Search for the cell housing the specified text and yield its [X, Y] center coordinate. 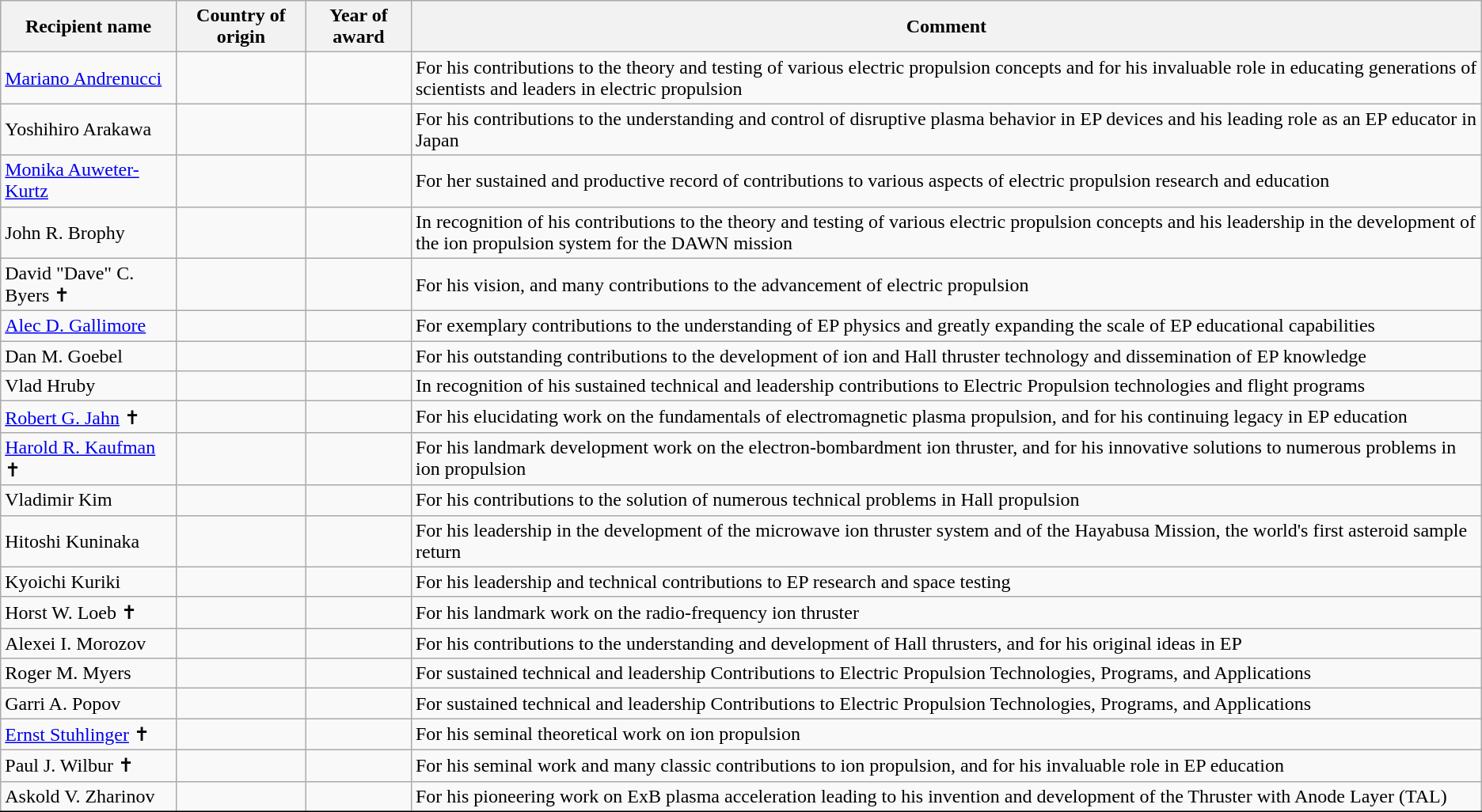
For his outstanding contributions to the development of ion and Hall thruster technology and dissemination of EP knowledge [946, 356]
For his seminal theoretical work on ion propulsion [946, 734]
For his elucidating work on the fundamentals of electromagnetic plasma propulsion, and for his continuing legacy in EP education [946, 417]
Paul J. Wilbur ✝ [89, 765]
Dan M. Goebel [89, 356]
For his contributions to the understanding and control of disruptive plasma behavior in EP devices and his leading role as an EP educator in Japan [946, 130]
For exemplary contributions to the understanding of EP physics and greatly expanding the scale of EP educational capabilities [946, 326]
Kyoichi Kuriki [89, 582]
For his pioneering work on ExB plasma acceleration leading to his invention and development of the Thruster with Anode Layer (TAL) [946, 796]
Ernst Stuhlinger ✝ [89, 734]
Hitoshi Kuninaka [89, 541]
For his landmark development work on the electron-bombardment ion thruster, and for his innovative solutions to numerous problems in ion propulsion [946, 459]
Alexei I. Morozov [89, 643]
Vladimir Kim [89, 500]
John R. Brophy [89, 233]
Askold V. Zharinov [89, 796]
For his seminal work and many classic contributions to ion propulsion, and for his invaluable role in EP education [946, 765]
Harold R. Kaufman ✝ [89, 459]
Monika Auweter-Kurtz [89, 180]
Horst W. Loeb ✝ [89, 613]
In recognition of his sustained technical and leadership contributions to Electric Propulsion technologies and flight programs [946, 386]
For his contributions to the understanding and development of Hall thrusters, and for his original ideas in EP [946, 643]
David "Dave" C. Byers ✝ [89, 285]
Robert G. Jahn ✝ [89, 417]
For his leadership in the development of the microwave ion thruster system and of the Hayabusa Mission, the world's first asteroid sample return [946, 541]
For his vision, and many contributions to the advancement of electric propulsion [946, 285]
Garri A. Popov [89, 704]
Roger M. Myers [89, 674]
For his leadership and technical contributions to EP research and space testing [946, 582]
For his contributions to the solution of numerous technical problems in Hall propulsion [946, 500]
Yoshihiro Arakawa [89, 130]
Year of award [358, 27]
Alec D. Gallimore [89, 326]
Mariano Andrenucci [89, 78]
For his landmark work on the radio-frequency ion thruster [946, 613]
For her sustained and productive record of contributions to various aspects of electric propulsion research and education [946, 180]
Comment [946, 27]
Recipient name [89, 27]
Country of origin [241, 27]
Vlad Hruby [89, 386]
